Return (x, y) of the center of cell containing provided text 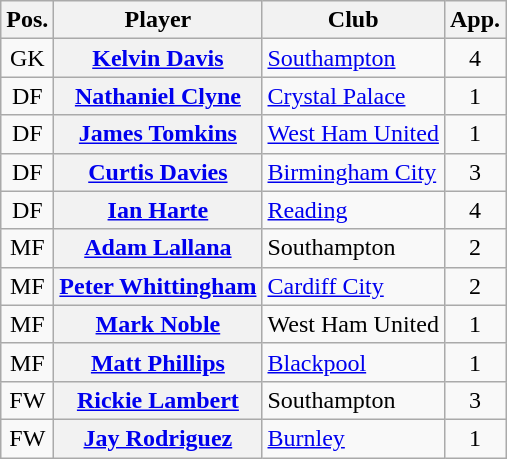
Birmingham City (353, 172)
Rickie Lambert (158, 400)
GK (28, 58)
Ian Harte (158, 210)
App. (474, 20)
Kelvin Davis (158, 58)
Nathaniel Clyne (158, 96)
James Tomkins (158, 134)
Club (353, 20)
Burnley (353, 438)
Cardiff City (353, 286)
Matt Phillips (158, 362)
Crystal Palace (353, 96)
Adam Lallana (158, 248)
Jay Rodriguez (158, 438)
Curtis Davies (158, 172)
Pos. (28, 20)
Reading (353, 210)
Player (158, 20)
Mark Noble (158, 324)
Peter Whittingham (158, 286)
Blackpool (353, 362)
